Find where the given text appears and provide that cell's center as [x, y] coordinate. 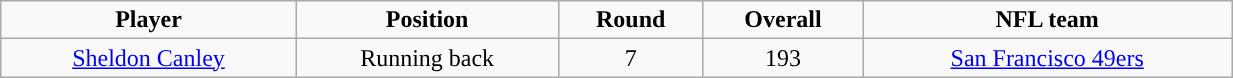
Player [148, 20]
Running back [427, 58]
Overall [783, 20]
Position [427, 20]
Sheldon Canley [148, 58]
NFL team [1048, 20]
Round [630, 20]
193 [783, 58]
San Francisco 49ers [1048, 58]
7 [630, 58]
